Find where the given text appears and provide that cell's center as (X, Y) coordinate. 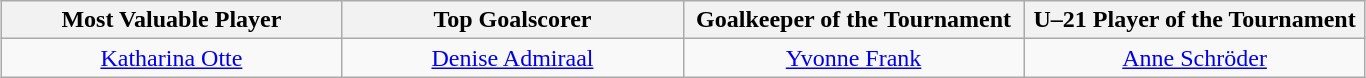
Denise Admiraal (512, 58)
Goalkeeper of the Tournament (854, 20)
Most Valuable Player (172, 20)
Yvonne Frank (854, 58)
Anne Schröder (1194, 58)
Katharina Otte (172, 58)
U–21 Player of the Tournament (1194, 20)
Top Goalscorer (512, 20)
